Locate the cell with the specified text and output its (X, Y) center coordinate. 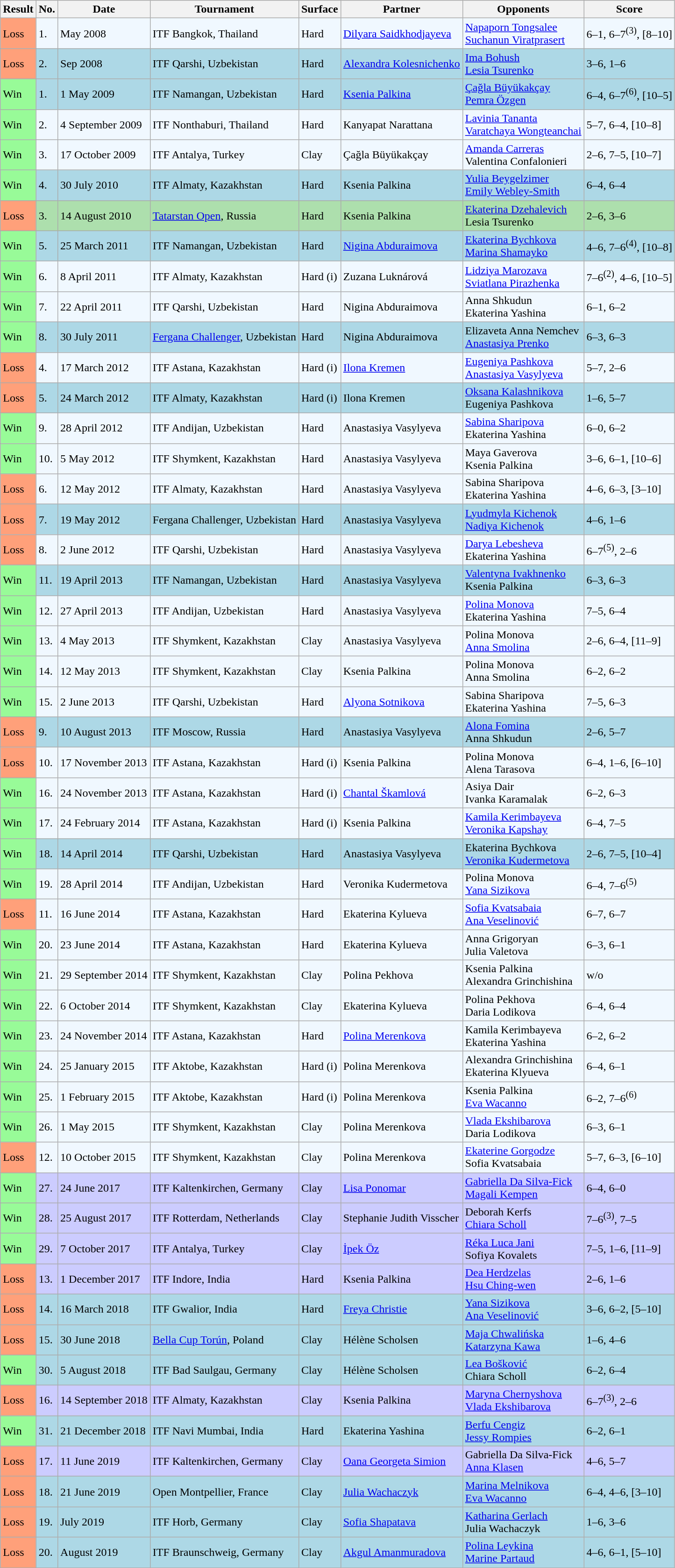
21 June 2019 (104, 1491)
İpek Öz (402, 1249)
Sep 2008 (104, 64)
Polina Monova Ekaterina Yashina (523, 611)
25 March 2011 (104, 246)
8 April 2011 (104, 276)
Polina Pekhova Daria Lodikova (523, 1006)
1 May 2009 (104, 94)
6–7, 6–7 (629, 914)
Lidziya Marozava Sviatlana Pirazhenka (523, 276)
Kanyapat Narattana (402, 124)
Kamila Kerimbayeva Veronika Kapshay (523, 823)
24 March 2012 (104, 398)
Chantal Škamlová (402, 793)
Eugeniya Pashkova Anastasiya Vasylyeva (523, 367)
31. (47, 1431)
Napaporn Tongsalee Suchanun Viratprasert (523, 34)
Çağla Büyükakçay (402, 155)
Anna Grigoryan Julia Valetova (523, 945)
Tatarstan Open, Russia (224, 216)
6–2, 6–1 (629, 1431)
Dea Herdzelas Hsu Ching-wen (523, 1278)
Tournament (224, 9)
12 May 2013 (104, 671)
25. (47, 1096)
7–6(2), 4–6, [10–5] (629, 276)
6–1, 6–7(3), [8–10] (629, 34)
No. (47, 9)
Elizaveta Anna Nemchev Anastasiya Prenko (523, 337)
Opponents (523, 9)
28 April 2014 (104, 884)
Kamila Kerimbayeva Ekaterina Yashina (523, 1036)
30 July 2010 (104, 185)
6–4, 6–0 (629, 1188)
Polina Pekhova (402, 975)
24 November 2013 (104, 793)
Ekaterina Bychkova Marina Shamayko (523, 246)
22. (47, 1006)
2 June 2012 (104, 550)
5–7, 6–4, [10–8] (629, 124)
ITF Bad Saulgau, Germany (224, 1370)
Alexandra Grinchishina Ekaterina Klyueva (523, 1067)
3–6, 1–6 (629, 64)
Lisa Ponomar (402, 1188)
4–6, 6–3, [3–10] (629, 489)
Ksenia Palkina Alexandra Grinchishina (523, 975)
21 December 2018 (104, 1431)
6–7(3), 2–6 (629, 1401)
1 May 2015 (104, 1127)
Sofia Shapatava (402, 1522)
Ima Bohush Lesia Tsurenko (523, 64)
2–6, 5–7 (629, 732)
6–4, 6–7(6), [10–5] (629, 94)
Polina Leykina Marine Partaud (523, 1552)
1–6, 5–7 (629, 398)
12 May 2012 (104, 489)
10 October 2015 (104, 1157)
Anna Shkudun Ekaterina Yashina (523, 306)
24. (47, 1067)
Surface (320, 9)
6–4, 7–6(5) (629, 884)
Yulia Beygelzimer Emily Webley-Smith (523, 185)
5–7, 2–6 (629, 367)
28 April 2012 (104, 429)
29 September 2014 (104, 975)
6–2, 6–4 (629, 1370)
2–6, 1–6 (629, 1278)
Score (629, 9)
2–6, 7–5, [10–7] (629, 155)
ITF Gwalior, India (224, 1309)
w/o (629, 975)
11 June 2019 (104, 1462)
2–6, 3–6 (629, 216)
26. (47, 1127)
27 April 2013 (104, 611)
5 August 2018 (104, 1370)
Vlada Ekshibarova Daria Lodikova (523, 1127)
Julia Wachaczyk (402, 1491)
14 April 2014 (104, 854)
Partner (402, 9)
ITF Nonthaburi, Thailand (224, 124)
29. (47, 1249)
Bella Cup Torún, Poland (224, 1339)
2–6, 7–5, [10–4] (629, 854)
ITF Horb, Germany (224, 1522)
ITF Braunschweig, Germany (224, 1552)
Alexandra Kolesnichenko (402, 64)
7 October 2017 (104, 1249)
4–6, 6–1, [5–10] (629, 1552)
25 January 2015 (104, 1067)
Marina Melnikova Eva Wacanno (523, 1491)
1 December 2017 (104, 1278)
Ekaterina Dzehalevich Lesia Tsurenko (523, 216)
23. (47, 1036)
19 May 2012 (104, 519)
30 June 2018 (104, 1339)
21. (47, 975)
Alona Fomina Anna Shkudun (523, 732)
3–6, 6–2, [5–10] (629, 1309)
16 March 2018 (104, 1309)
10 August 2013 (104, 732)
16 June 2014 (104, 914)
Freya Christie (402, 1309)
Asiya Dair Ivanka Karamalak (523, 793)
Maja Chwalińska Katarzyna Kawa (523, 1339)
3–6, 6–1, [10–6] (629, 459)
Gabriella Da Silva-Fick Magali Kempen (523, 1188)
Polina Monova Alena Tarasova (523, 762)
2–6, 6–4, [11–9] (629, 641)
22 April 2011 (104, 306)
6–4, 1–6, [6–10] (629, 762)
23 June 2014 (104, 945)
Valentyna Ivakhnenko Ksenia Palkina (523, 580)
Akgul Amanmuradova (402, 1552)
30 July 2011 (104, 337)
7–6(3), 7–5 (629, 1218)
24 November 2014 (104, 1036)
Open Montpellier, France (224, 1491)
6–4, 6–1 (629, 1067)
Maya Gaverova Ksenia Palkina (523, 459)
Ksenia Palkina Eva Wacanno (523, 1096)
Result (18, 9)
Alyona Sotnikova (402, 701)
6–4, 4–6, [3–10] (629, 1491)
ITF Bangkok, Thailand (224, 34)
6–4, 7–5 (629, 823)
4–6, 7–6(4), [10–8] (629, 246)
7–5, 1–6, [11–9] (629, 1249)
Lea Bošković Chiara Scholl (523, 1370)
6–2, 7–6(6) (629, 1096)
Yana Sizikova Ana Veselinović (523, 1309)
27. (47, 1188)
24 June 2017 (104, 1188)
14 August 2010 (104, 216)
Lyudmyla Kichenok Nadiya Kichenok (523, 519)
6–0, 6–2 (629, 429)
Maryna Chernyshova Vlada Ekshibarova (523, 1401)
ITF Moscow, Russia (224, 732)
28. (47, 1218)
6 October 2014 (104, 1006)
Veronika Kudermetova (402, 884)
Deborah Kerfs Chiara Scholl (523, 1218)
25 August 2017 (104, 1218)
4–6, 1–6 (629, 519)
1–6, 4–6 (629, 1339)
Dilyara Saidkhodjayeva (402, 34)
May 2008 (104, 34)
5–7, 6–3, [6–10] (629, 1157)
4–6, 5–7 (629, 1462)
Date (104, 9)
ITF Indore, India (224, 1278)
6–1, 6–2 (629, 306)
Amanda Carreras Valentina Confalonieri (523, 155)
4 May 2013 (104, 641)
19 April 2013 (104, 580)
ITF Rotterdam, Netherlands (224, 1218)
Ekaterina Bychkova Veronika Kudermetova (523, 854)
August 2019 (104, 1552)
Berfu Cengiz Jessy Rompies (523, 1431)
4 September 2009 (104, 124)
30. (47, 1370)
5 May 2012 (104, 459)
ITF Navi Mumbai, India (224, 1431)
24 February 2014 (104, 823)
Katharina Gerlach Julia Wachaczyk (523, 1522)
Oana Georgeta Simion (402, 1462)
6–7(5), 2–6 (629, 550)
Ekaterine Gorgodze Sofia Kvatsabaia (523, 1157)
7–5, 6–4 (629, 611)
Sofia Kvatsabaia Ana Veselinović (523, 914)
July 2019 (104, 1522)
14 September 2018 (104, 1401)
Ekaterina Yashina (402, 1431)
1–6, 3–6 (629, 1522)
1 February 2015 (104, 1096)
Réka Luca Jani Sofiya Kovalets (523, 1249)
Çağla Büyükakçay Pemra Özgen (523, 94)
Zuzana Luknárová (402, 276)
Lavinia Tananta Varatchaya Wongteanchai (523, 124)
17 October 2009 (104, 155)
Polina Monova Yana Sizikova (523, 884)
2 June 2013 (104, 701)
17 November 2013 (104, 762)
7–5, 6–3 (629, 701)
Stephanie Judith Visscher (402, 1218)
6–2, 6–3 (629, 793)
Oksana Kalashnikova Eugeniya Pashkova (523, 398)
17 March 2012 (104, 367)
Darya Lebesheva Ekaterina Yashina (523, 550)
Gabriella Da Silva-Fick Anna Klasen (523, 1462)
